Determine the (X, Y) coordinate at the center of the cell enclosing the given text.  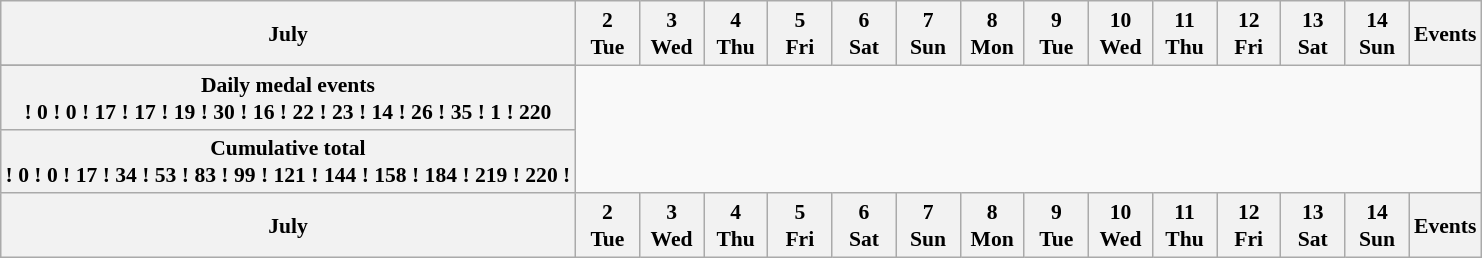
Daily medal events! 0 ! 0 ! 17 ! 17 ! 19 ! 30 ! 16 ! 22 ! 23 ! 14 ! 26 ! 35 ! 1 ! 220 (288, 97)
Cumulative total! 0 ! 0 ! 17 ! 34 ! 53 ! 83 ! 99 ! 121 ! 144 ! 158 ! 184 ! 219 ! 220 ! (288, 161)
